Search for the cell housing the specified text and yield its (X, Y) center coordinate. 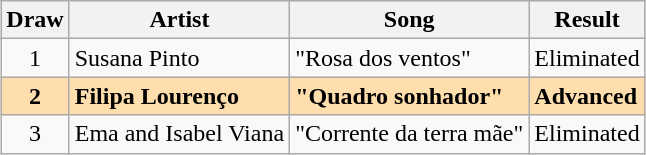
"Corrente da terra mãe" (410, 134)
3 (35, 134)
Artist (179, 20)
Result (587, 20)
Filipa Lourenço (179, 96)
Song (410, 20)
2 (35, 96)
Advanced (587, 96)
1 (35, 58)
Susana Pinto (179, 58)
"Rosa dos ventos" (410, 58)
Ema and Isabel Viana (179, 134)
"Quadro sonhador" (410, 96)
Draw (35, 20)
